From the cell containing the given text, extract its center point as (X, Y) coordinate. 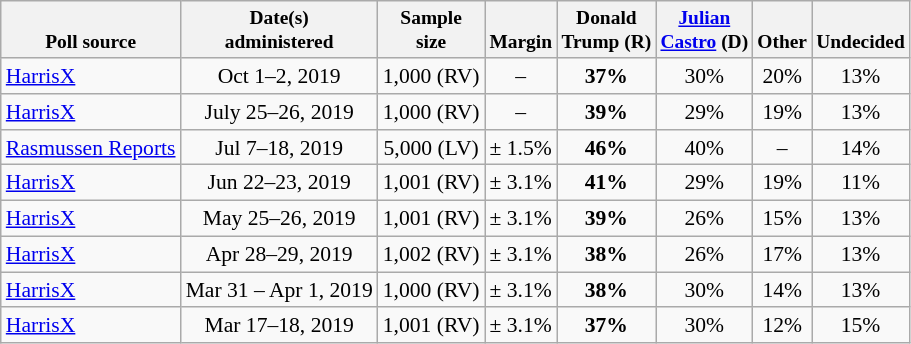
12% (782, 326)
Apr 28–29, 2019 (280, 254)
20% (782, 76)
Samplesize (432, 30)
May 25–26, 2019 (280, 219)
5,000 (LV) (432, 148)
Mar 31 – Apr 1, 2019 (280, 290)
Rasmussen Reports (91, 148)
July 25–26, 2019 (280, 112)
Poll source (91, 30)
Other (782, 30)
1,002 (RV) (432, 254)
Date(s)administered (280, 30)
JulianCastro (D) (704, 30)
Jun 22–23, 2019 (280, 183)
11% (861, 183)
40% (704, 148)
Oct 1–2, 2019 (280, 76)
46% (606, 148)
41% (606, 183)
Margin (520, 30)
Mar 17–18, 2019 (280, 326)
DonaldTrump (R) (606, 30)
Jul 7–18, 2019 (280, 148)
17% (782, 254)
± 1.5% (520, 148)
Undecided (861, 30)
